Provide the (X, Y) coordinate of the cell's center where the given text is located.  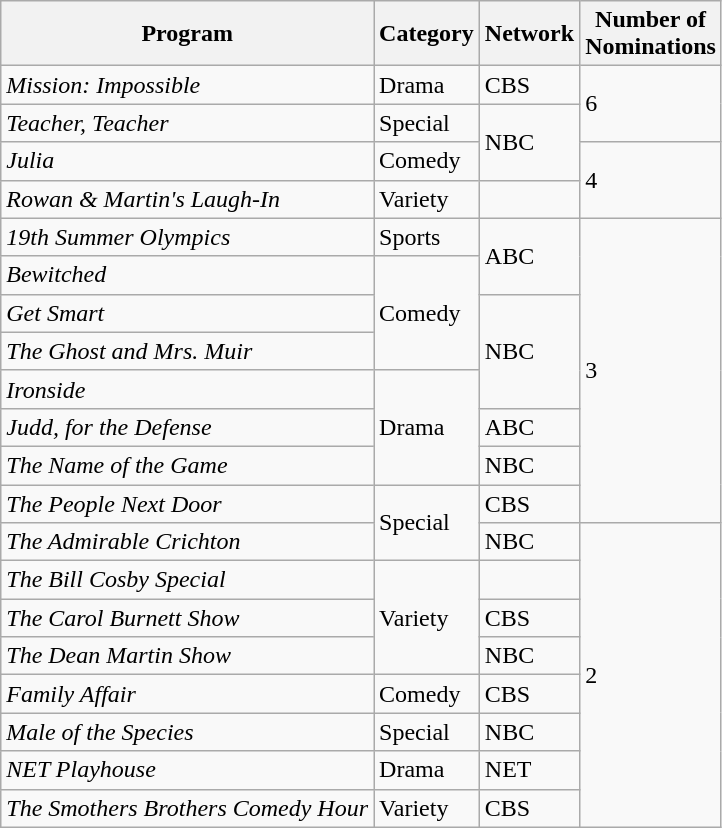
Family Affair (188, 694)
The Ghost and Mrs. Muir (188, 351)
The Admirable Crichton (188, 542)
Male of the Species (188, 732)
Number ofNominations (651, 34)
Ironside (188, 389)
Judd, for the Defense (188, 427)
3 (651, 370)
2 (651, 675)
6 (651, 104)
Julia (188, 161)
Get Smart (188, 313)
The Name of the Game (188, 465)
Sports (427, 237)
The Smothers Brothers Comedy Hour (188, 808)
4 (651, 180)
Category (427, 34)
Teacher, Teacher (188, 123)
Mission: Impossible (188, 85)
NET Playhouse (188, 770)
NET (529, 770)
Rowan & Martin's Laugh-In (188, 199)
Network (529, 34)
19th Summer Olympics (188, 237)
The Carol Burnett Show (188, 618)
The Dean Martin Show (188, 656)
Program (188, 34)
Bewitched (188, 275)
The People Next Door (188, 503)
The Bill Cosby Special (188, 580)
